Output the [x, y] coordinate of the center of the cell containing the given text.  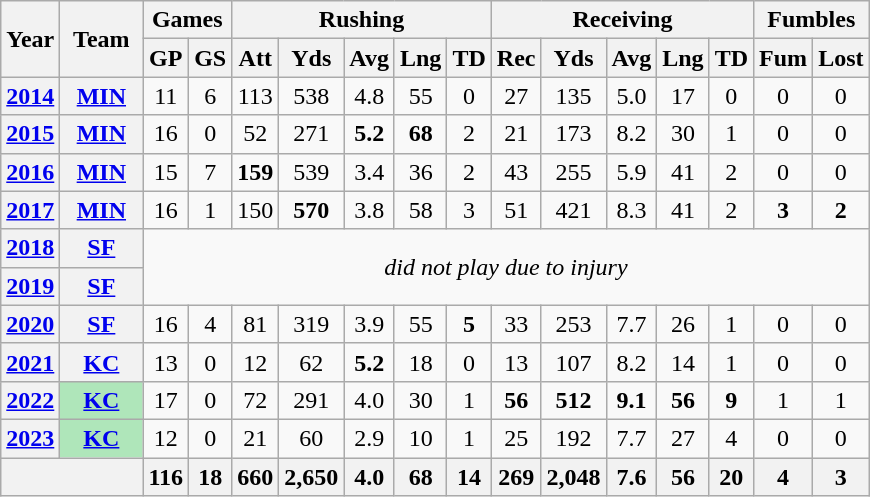
512 [574, 400]
135 [574, 96]
2022 [30, 400]
2019 [30, 286]
51 [516, 210]
10 [420, 438]
291 [312, 400]
539 [312, 172]
62 [312, 362]
11 [166, 96]
60 [312, 438]
2015 [30, 134]
58 [420, 210]
9 [731, 400]
Rushing [362, 20]
Fumbles [812, 20]
421 [574, 210]
2021 [30, 362]
7.6 [632, 477]
2014 [30, 96]
GP [166, 58]
Year [30, 39]
5.9 [632, 172]
6 [210, 96]
52 [256, 134]
2018 [30, 248]
5.0 [632, 96]
25 [516, 438]
173 [574, 134]
2020 [30, 324]
Rec [516, 58]
5 [469, 324]
26 [683, 324]
4.8 [370, 96]
Receiving [622, 20]
2017 [30, 210]
271 [312, 134]
660 [256, 477]
81 [256, 324]
15 [166, 172]
Fum [784, 58]
Lost [841, 58]
2016 [30, 172]
113 [256, 96]
538 [312, 96]
9.1 [632, 400]
3.4 [370, 172]
43 [516, 172]
2023 [30, 438]
253 [574, 324]
2,650 [312, 477]
7 [210, 172]
72 [256, 400]
33 [516, 324]
3.9 [370, 324]
192 [574, 438]
570 [312, 210]
Att [256, 58]
8.3 [632, 210]
255 [574, 172]
159 [256, 172]
2.9 [370, 438]
Games [188, 20]
3.8 [370, 210]
36 [420, 172]
150 [256, 210]
Team [102, 39]
116 [166, 477]
did not play due to injury [506, 267]
107 [574, 362]
269 [516, 477]
2,048 [574, 477]
20 [731, 477]
319 [312, 324]
GS [210, 58]
